Detect which cell encompasses the target text, then output its (X, Y) center coordinate. 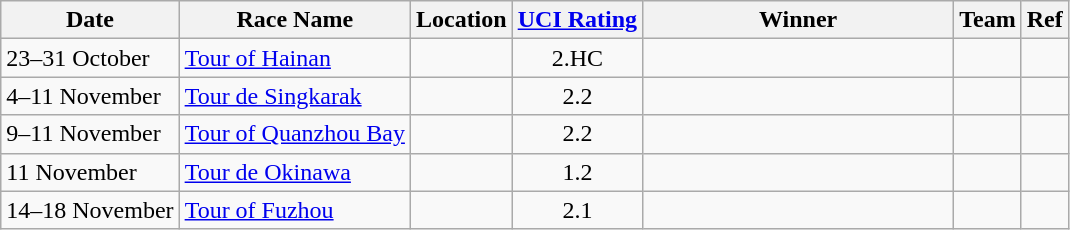
1.2 (577, 172)
2.1 (577, 210)
11 November (90, 172)
Winner (798, 20)
Date (90, 20)
Tour of Fuzhou (294, 210)
Location (461, 20)
23–31 October (90, 58)
4–11 November (90, 96)
Tour de Singkarak (294, 96)
Tour of Quanzhou Bay (294, 134)
14–18 November (90, 210)
Tour of Hainan (294, 58)
UCI Rating (577, 20)
Team (988, 20)
Tour de Okinawa (294, 172)
2.HC (577, 58)
Race Name (294, 20)
Ref (1044, 20)
9–11 November (90, 134)
